Output the [x, y] coordinate of the center of the cell containing the given text.  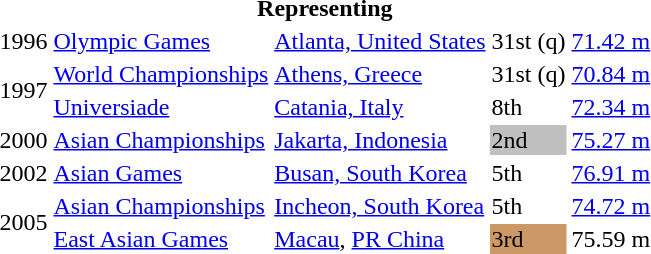
Asian Games [161, 173]
Jakarta, Indonesia [380, 140]
World Championships [161, 74]
Olympic Games [161, 41]
2nd [528, 140]
8th [528, 107]
Universiade [161, 107]
East Asian Games [161, 239]
Athens, Greece [380, 74]
Macau, PR China [380, 239]
3rd [528, 239]
Busan, South Korea [380, 173]
Atlanta, United States [380, 41]
Catania, Italy [380, 107]
Incheon, South Korea [380, 206]
